For the text-containing cell, return its midpoint in [x, y] coordinate format. 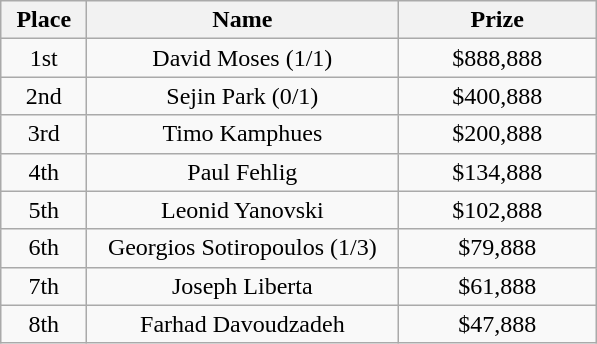
Leonid Yanovski [242, 210]
7th [44, 286]
$134,888 [498, 172]
$400,888 [498, 96]
2nd [44, 96]
Sejin Park (0/1) [242, 96]
$102,888 [498, 210]
$61,888 [498, 286]
8th [44, 324]
4th [44, 172]
Place [44, 20]
Farhad Davoudzadeh [242, 324]
Prize [498, 20]
David Moses (1/1) [242, 58]
1st [44, 58]
Name [242, 20]
Georgios Sotiropoulos (1/3) [242, 248]
$79,888 [498, 248]
Joseph Liberta [242, 286]
Paul Fehlig [242, 172]
Timo Kamphues [242, 134]
5th [44, 210]
6th [44, 248]
$47,888 [498, 324]
$200,888 [498, 134]
3rd [44, 134]
$888,888 [498, 58]
